Output the [x, y] coordinate of the center of the cell containing the given text.  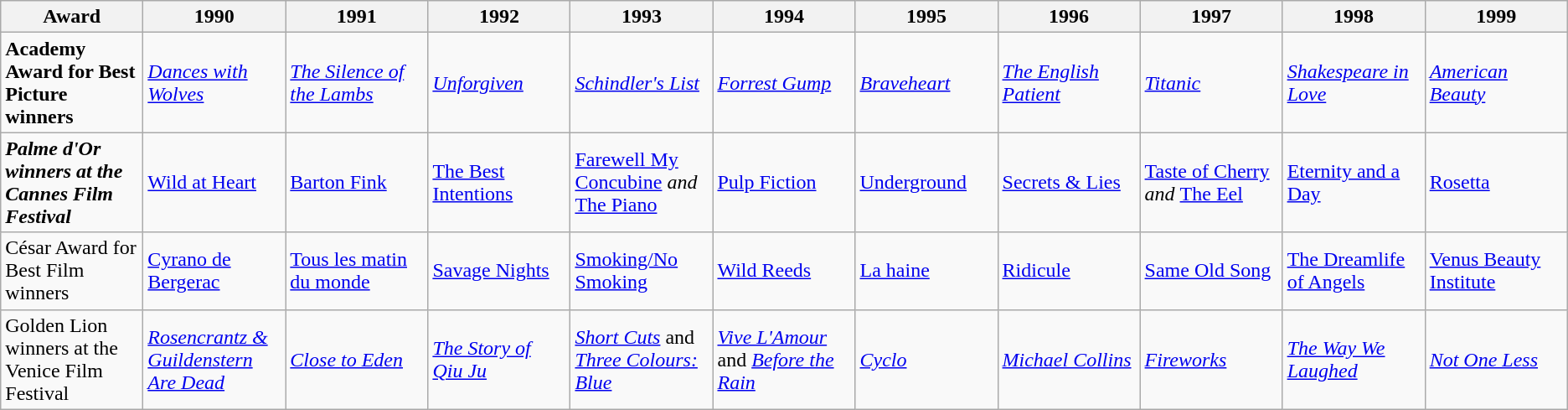
Rosencrantz & Guildenstern Are Dead [214, 359]
Wild at Heart [214, 183]
1992 [499, 17]
Savage Nights [499, 271]
Same Old Song [1211, 271]
Close to Eden [357, 359]
Underground [926, 183]
Ridicule [1069, 271]
1993 [642, 17]
Shakespeare in Love [1354, 82]
Farewell My Concubine and The Piano [642, 183]
Tous les matin du monde [357, 271]
Palme d'Or winners at the Cannes Film Festival [72, 183]
Titanic [1211, 82]
Cyrano de Bergerac [214, 271]
Pulp Fiction [784, 183]
The Dreamlife of Angels [1354, 271]
Vive L'Amour and Before the Rain [784, 359]
1998 [1354, 17]
Venus Beauty Institute [1496, 271]
Braveheart [926, 82]
The Story of Qiu Ju [499, 359]
1991 [357, 17]
The Silence of the Lambs [357, 82]
Taste of Cherry and The Eel [1211, 183]
1997 [1211, 17]
The English Patient [1069, 82]
The Way We Laughed [1354, 359]
Golden Lion winners at the Venice Film Festival [72, 359]
César Award for Best Film winners [72, 271]
Smoking/No Smoking [642, 271]
1990 [214, 17]
1996 [1069, 17]
1994 [784, 17]
Academy Award for Best Picture winners [72, 82]
Wild Reeds [784, 271]
Secrets & Lies [1069, 183]
Unforgiven [499, 82]
Forrest Gump [784, 82]
American Beauty [1496, 82]
Cyclo [926, 359]
Eternity and a Day [1354, 183]
Short Cuts and Three Colours: Blue [642, 359]
Fireworks [1211, 359]
Not One Less [1496, 359]
Dances with Wolves [214, 82]
Award [72, 17]
La haine [926, 271]
Michael Collins [1069, 359]
Rosetta [1496, 183]
Schindler's List [642, 82]
The Best Intentions [499, 183]
1995 [926, 17]
1999 [1496, 17]
Barton Fink [357, 183]
